Extract the [x, y] coordinate from the center of the cell holding the provided text.  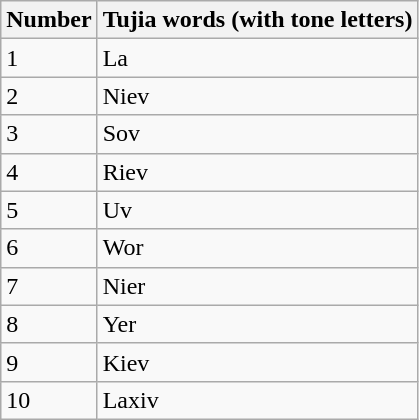
Niev [258, 96]
2 [49, 96]
La [258, 58]
Riev [258, 172]
6 [49, 248]
Uv [258, 210]
5 [49, 210]
Wor [258, 248]
Nier [258, 286]
3 [49, 134]
1 [49, 58]
Sov [258, 134]
Yer [258, 324]
4 [49, 172]
Number [49, 20]
Kiev [258, 362]
8 [49, 324]
9 [49, 362]
10 [49, 400]
Laxiv [258, 400]
Tujia words (with tone letters) [258, 20]
7 [49, 286]
